Provide the (x, y) coordinate of the cell's center where the given text is located.  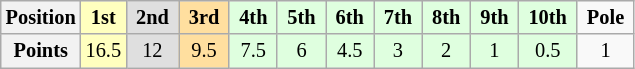
9th (494, 17)
4.5 (350, 51)
3rd (204, 17)
5th (301, 17)
16.5 (104, 51)
7th (398, 17)
Pole (606, 17)
2nd (152, 17)
Points (41, 51)
10th (547, 17)
9.5 (204, 51)
8th (446, 17)
1st (104, 17)
6 (301, 51)
0.5 (547, 51)
7.5 (253, 51)
2 (446, 51)
Position (41, 17)
12 (152, 51)
6th (350, 17)
3 (398, 51)
4th (253, 17)
